Return the [x, y] coordinate for the center point of the cell that contains the specified text.  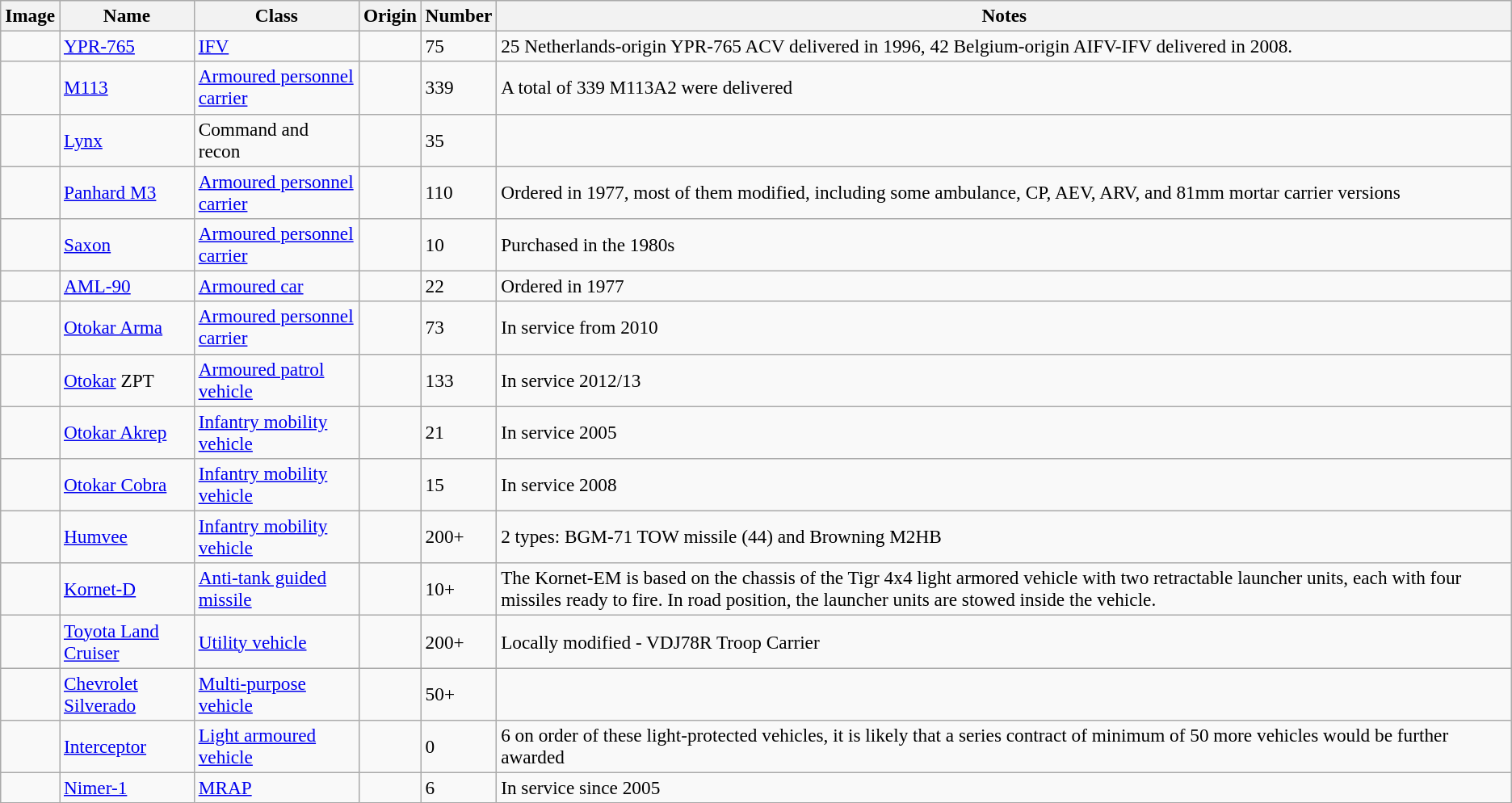
75 [459, 46]
Multi-purpose vehicle [276, 693]
MRAP [276, 788]
Saxon [128, 244]
6 [459, 788]
In service 2005 [1005, 431]
Ordered in 1977 [1005, 286]
Number [459, 15]
Purchased in the 1980s [1005, 244]
Chevrolet Silverado [128, 693]
10 [459, 244]
Notes [1005, 15]
Panhard M3 [128, 192]
Otokar Arma [128, 328]
Toyota Land Cruiser [128, 641]
Anti-tank guided missile [276, 590]
Ordered in 1977, most of them modified, including some ambulance, CP, AEV, ARV, and 81mm mortar carrier versions [1005, 192]
YPR-765 [128, 46]
Nimer-1 [128, 788]
Armoured patrol vehicle [276, 380]
0 [459, 746]
10+ [459, 590]
Armoured car [276, 286]
Otokar Akrep [128, 431]
In service 2012/13 [1005, 380]
25 Netherlands-origin YPR-765 ACV delivered in 1996, 42 Belgium-origin AIFV-IFV delivered in 2008. [1005, 46]
2 types: BGM-71 TOW missile (44) and Browning M2HB [1005, 536]
Image [31, 15]
Interceptor [128, 746]
339 [459, 87]
Locally modified - VDJ78R Troop Carrier [1005, 641]
Lynx [128, 141]
In service 2008 [1005, 485]
Otokar ZPT [128, 380]
Otokar Cobra [128, 485]
35 [459, 141]
Name [128, 15]
AML-90 [128, 286]
Command and recon [276, 141]
Origin [389, 15]
133 [459, 380]
6 on order of these light-protected vehicles, it is likely that a series contract of minimum of 50 more vehicles would be further awarded [1005, 746]
Humvee [128, 536]
21 [459, 431]
IFV [276, 46]
73 [459, 328]
Light armoured vehicle [276, 746]
M113 [128, 87]
In service since 2005 [1005, 788]
22 [459, 286]
A total of 339 M113A2 were delivered [1005, 87]
15 [459, 485]
In service from 2010 [1005, 328]
Kornet-D [128, 590]
Class [276, 15]
110 [459, 192]
Utility vehicle [276, 641]
50+ [459, 693]
